Detect which cell encompasses the target text, then output its [X, Y] center coordinate. 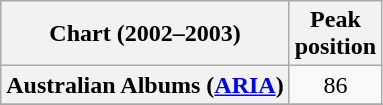
Australian Albums (ARIA) [145, 85]
Peakposition [335, 34]
Chart (2002–2003) [145, 34]
86 [335, 85]
